Provide the (x, y) coordinate of the cell's center where the given text is located.  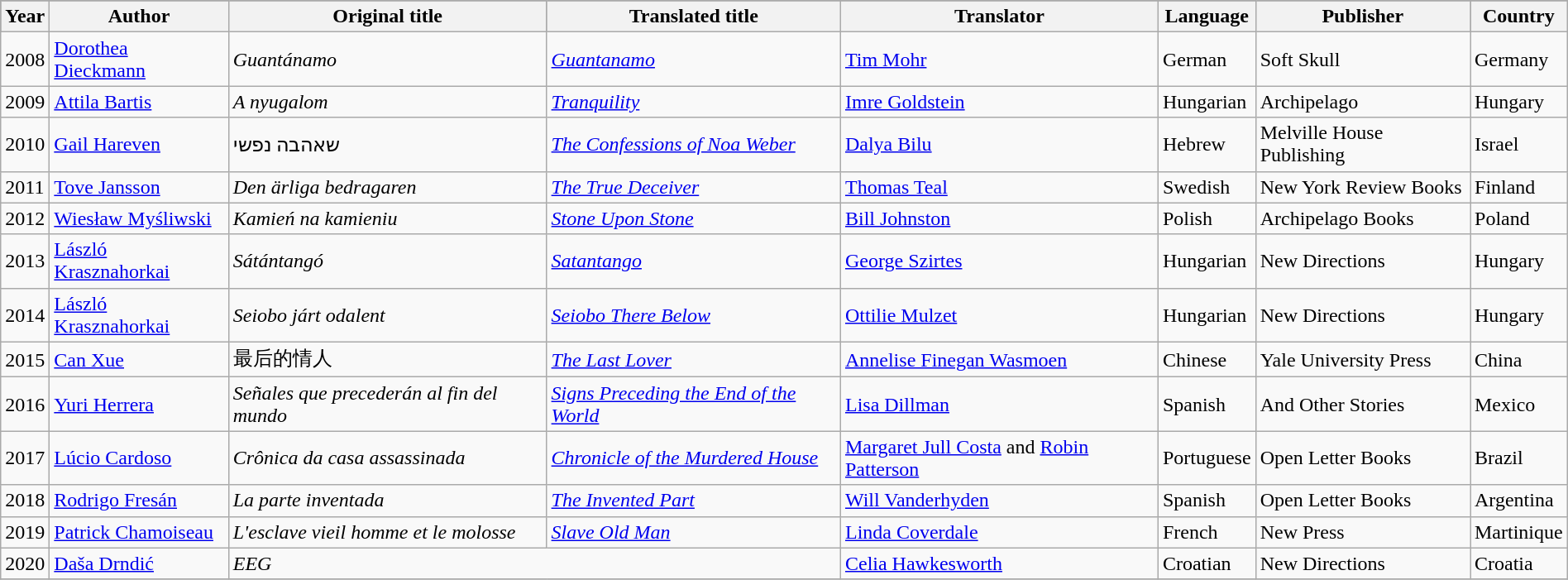
Israel (1519, 144)
Ottilie Mulzet (999, 314)
George Szirtes (999, 261)
Yuri Herrera (139, 404)
Wiesław Myśliwski (139, 218)
And Other Stories (1363, 404)
Tranquility (693, 102)
The Confessions of Noa Weber (693, 144)
Tim Mohr (999, 60)
Martinique (1519, 532)
Poland (1519, 218)
Attila Bartis (139, 102)
Yale University Press (1363, 359)
Country (1519, 17)
2020 (25, 563)
Gail Hareven (139, 144)
Finland (1519, 187)
Soft Skull (1363, 60)
Seiobo járt odalent (387, 314)
Guantanamo (693, 60)
2016 (25, 404)
Can Xue (139, 359)
Stone Upon Stone (693, 218)
Sátántangó (387, 261)
Den ärliga bedragaren (387, 187)
Imre Goldstein (999, 102)
2012 (25, 218)
Publisher (1363, 17)
Thomas Teal (999, 187)
Croatia (1519, 563)
Kamień na kamieniu (387, 218)
Satantango (693, 261)
Dorothea Dieckmann (139, 60)
Slave Old Man (693, 532)
Portuguese (1207, 458)
Translator (999, 17)
Daša Drndić (139, 563)
Archipelago (1363, 102)
Archipelago Books (1363, 218)
La parte inventada (387, 501)
The True Deceiver (693, 187)
Author (139, 17)
Brazil (1519, 458)
Original title (387, 17)
French (1207, 532)
Mexico (1519, 404)
2015 (25, 359)
Seiobo There Below (693, 314)
Bill Johnston (999, 218)
最后的情人 (387, 359)
L'esclave vieil homme et le molosse (387, 532)
Germany (1519, 60)
Linda Coverdale (999, 532)
Margaret Jull Costa and Robin Patterson (999, 458)
German (1207, 60)
The Invented Part (693, 501)
2010 (25, 144)
Signs Preceding the End of the World (693, 404)
Señales que precederán al fin del mundo (387, 404)
2013 (25, 261)
China (1519, 359)
Swedish (1207, 187)
Argentina (1519, 501)
2018 (25, 501)
A nyugalom (387, 102)
Celia Hawkesworth (999, 563)
Language (1207, 17)
The Last Lover (693, 359)
2011 (25, 187)
Year (25, 17)
Lisa Dillman (999, 404)
Chronicle of the Murdered House (693, 458)
Crônica da casa assassinada (387, 458)
Translated title (693, 17)
Croatian (1207, 563)
Tove Jansson (139, 187)
EEG (534, 563)
New York Review Books (1363, 187)
2009 (25, 102)
שאהבה נפשי (387, 144)
Patrick Chamoiseau (139, 532)
New Press (1363, 532)
Will Vanderhyden (999, 501)
Hebrew (1207, 144)
Rodrigo Fresán (139, 501)
2008 (25, 60)
Melville House Publishing (1363, 144)
Lúcio Cardoso (139, 458)
2019 (25, 532)
2014 (25, 314)
Chinese (1207, 359)
Polish (1207, 218)
Guantánamo (387, 60)
2017 (25, 458)
Annelise Finegan Wasmoen (999, 359)
Dalya Bilu (999, 144)
